Output the [x, y] coordinate of the center of the cell containing the given text.  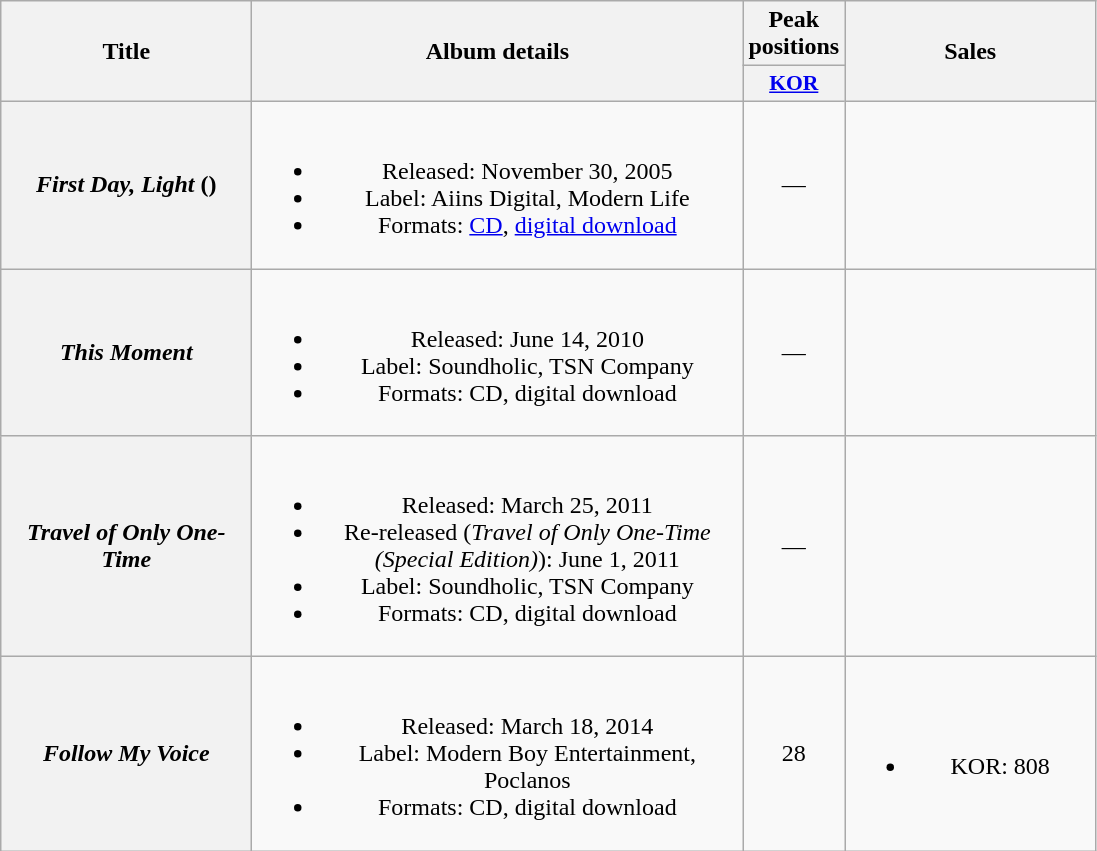
Follow My Voice [126, 754]
KOR: 808 [970, 754]
Peakpositions [794, 34]
Sales [970, 52]
Title [126, 52]
28 [794, 754]
KOR [794, 84]
First Day, Light () [126, 184]
Released: June 14, 2010Label: Soundholic, TSN CompanyFormats: CD, digital download [498, 352]
Travel of Only One-Time [126, 546]
Released: November 30, 2005Label: Aiins Digital, Modern LifeFormats: CD, digital download [498, 184]
Released: March 18, 2014Label: Modern Boy Entertainment, PoclanosFormats: CD, digital download [498, 754]
Album details [498, 52]
This Moment [126, 352]
